Identify which cell holds the provided text, then report its (X, Y) central coordinate. 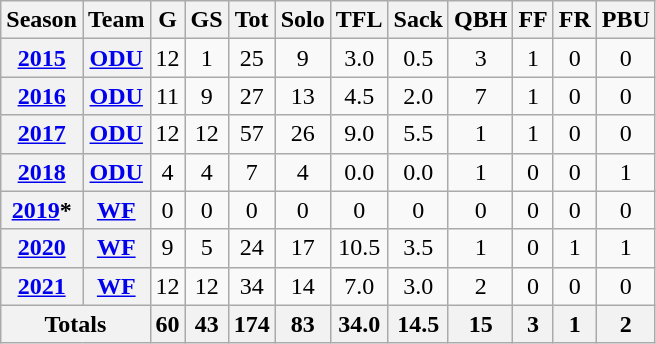
Sack (418, 20)
2021 (42, 286)
2019* (42, 210)
QBH (480, 20)
Season (42, 20)
60 (168, 324)
34.0 (359, 324)
GS (206, 20)
17 (302, 248)
5 (206, 248)
Solo (302, 20)
14.5 (418, 324)
10.5 (359, 248)
3.5 (418, 248)
24 (252, 248)
14 (302, 286)
G (168, 20)
2015 (42, 58)
Team (116, 20)
2016 (42, 96)
4.5 (359, 96)
Totals (76, 324)
0.5 (418, 58)
15 (480, 324)
2.0 (418, 96)
27 (252, 96)
25 (252, 58)
FF (533, 20)
2017 (42, 134)
2018 (42, 172)
26 (302, 134)
13 (302, 96)
57 (252, 134)
TFL (359, 20)
7.0 (359, 286)
Tot (252, 20)
43 (206, 324)
83 (302, 324)
174 (252, 324)
PBU (626, 20)
FR (574, 20)
2020 (42, 248)
34 (252, 286)
5.5 (418, 134)
11 (168, 96)
9.0 (359, 134)
